Find where the given text appears and provide that cell's center as [X, Y] coordinate. 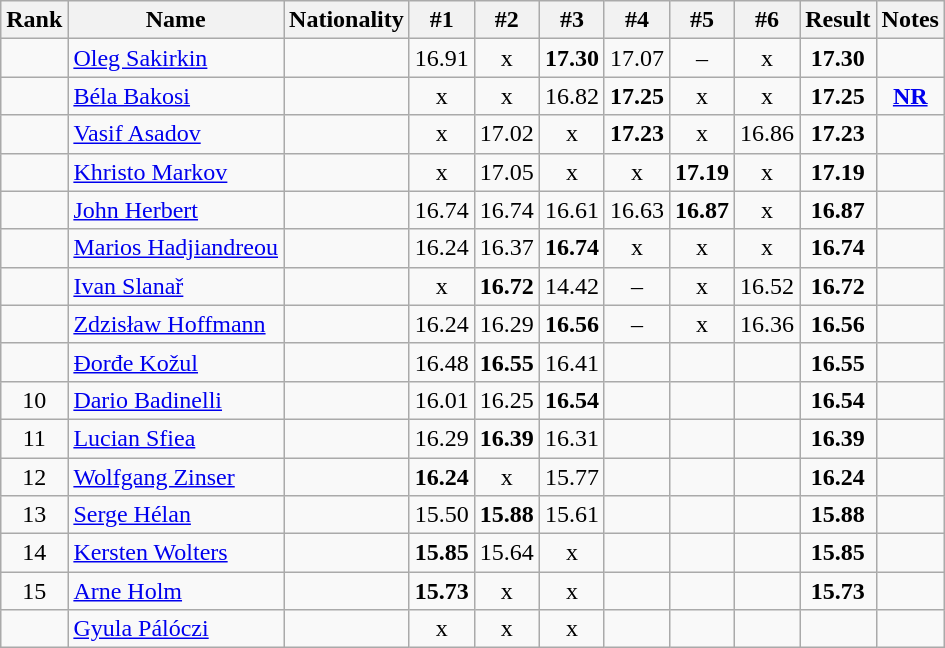
Vasif Asadov [176, 134]
16.86 [768, 134]
NR [910, 96]
Kersten Wolters [176, 553]
15.64 [506, 553]
Arne Holm [176, 591]
16.31 [572, 438]
15 [34, 591]
16.01 [442, 400]
16.91 [442, 58]
Nationality [347, 20]
16.82 [572, 96]
16.41 [572, 362]
#6 [768, 20]
14 [34, 553]
14.42 [572, 286]
John Herbert [176, 210]
Dario Badinelli [176, 400]
Wolfgang Zinser [176, 477]
#1 [442, 20]
Marios Hadjiandreou [176, 248]
16.37 [506, 248]
15.61 [572, 515]
#4 [636, 20]
16.61 [572, 210]
Lucian Sfiea [176, 438]
11 [34, 438]
Béla Bakosi [176, 96]
Đorđe Kožul [176, 362]
#5 [702, 20]
16.36 [768, 324]
Name [176, 20]
16.25 [506, 400]
Oleg Sakirkin [176, 58]
10 [34, 400]
15.50 [442, 515]
#3 [572, 20]
17.07 [636, 58]
13 [34, 515]
Notes [910, 20]
12 [34, 477]
Ivan Slanař [176, 286]
Zdzisław Hoffmann [176, 324]
16.52 [768, 286]
Result [838, 20]
17.05 [506, 172]
15.77 [572, 477]
#2 [506, 20]
16.48 [442, 362]
Serge Hélan [176, 515]
Khristo Markov [176, 172]
Gyula Pálóczi [176, 629]
17.02 [506, 134]
Rank [34, 20]
16.63 [636, 210]
